For the text-containing cell, return its midpoint in [x, y] coordinate format. 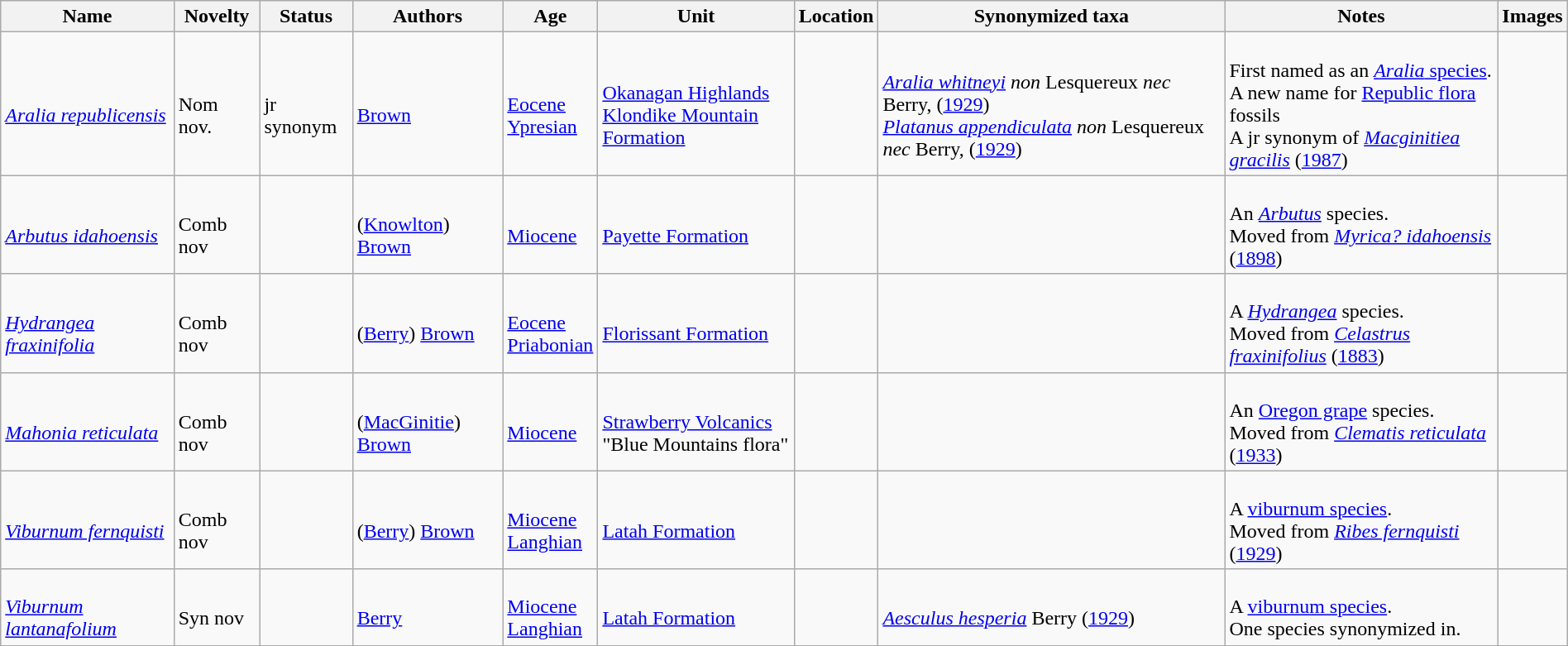
Images [1532, 17]
Age [551, 17]
(MacGinitie) Brown [428, 422]
(Knowlton) Brown [428, 225]
An Arbutus species. Moved from Myrica? idahoensis (1898) [1361, 225]
An Oregon grape species.Moved from Clematis reticulata (1933) [1361, 422]
Arbutus idahoensis [88, 225]
Aralia whitneyi non Lesquereux nec Berry, (1929) Platanus appendiculata non Lesquereux nec Berry, (1929) [1052, 104]
A Hydrangea species. Moved from Celastrus fraxinifolius (1883) [1361, 323]
Unit [696, 17]
Berry [428, 607]
Nom nov. [217, 104]
Status [306, 17]
Name [88, 17]
Aesculus hesperia Berry (1929) [1052, 607]
First named as an Aralia species. A new name for Republic flora fossilsA jr synonym of Macginitiea gracilis (1987) [1361, 104]
Viburnum fernquisti [88, 519]
Okanagan HighlandsKlondike Mountain Formation [696, 104]
EoceneYpresian [551, 104]
Location [836, 17]
Florissant Formation [696, 323]
Mahonia reticulata [88, 422]
A viburnum species.Moved from Ribes fernquisti (1929) [1361, 519]
Aralia republicensis [88, 104]
Notes [1361, 17]
Synonymized taxa [1052, 17]
Novelty [217, 17]
Payette Formation [696, 225]
Brown [428, 104]
Syn nov [217, 607]
Strawberry Volcanics"Blue Mountains flora" [696, 422]
Authors [428, 17]
jr synonym [306, 104]
Hydrangea fraxinifolia [88, 323]
EocenePriabonian [551, 323]
Viburnum lantanafolium [88, 607]
A viburnum species. One species synonymized in. [1361, 607]
